From the cell containing the given text, extract its center point as [x, y] coordinate. 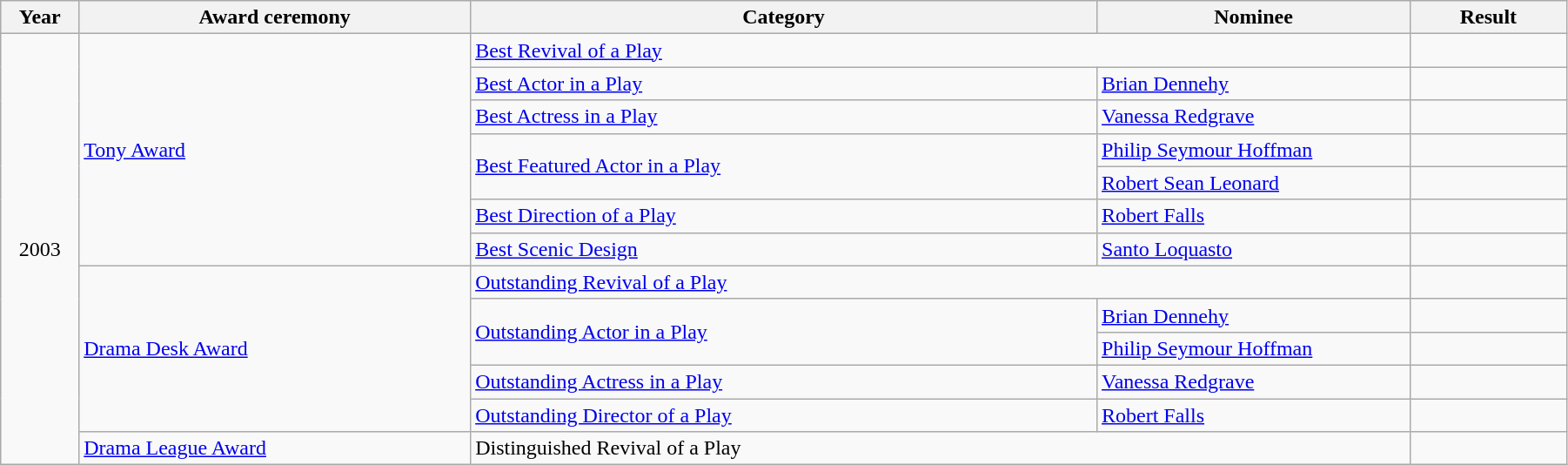
Best Actor in a Play [784, 84]
Outstanding Revival of a Play [941, 282]
2003 [40, 249]
Best Featured Actor in a Play [784, 166]
Distinguished Revival of a Play [941, 448]
Award ceremony [275, 17]
Nominee [1254, 17]
Best Actress in a Play [784, 117]
Robert Sean Leonard [1254, 183]
Outstanding Actress in a Play [784, 381]
Best Revival of a Play [941, 51]
Result [1488, 17]
Drama League Award [275, 448]
Best Scenic Design [784, 249]
Drama Desk Award [275, 348]
Year [40, 17]
Outstanding Director of a Play [784, 415]
Outstanding Actor in a Play [784, 332]
Tony Award [275, 150]
Category [784, 17]
Best Direction of a Play [784, 216]
Santo Loquasto [1254, 249]
